Return (x, y) of the center of cell containing provided text 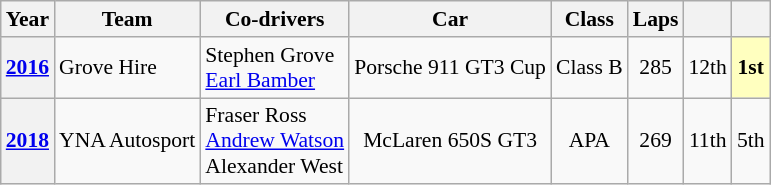
2016 (28, 68)
1st (751, 68)
11th (708, 142)
12th (708, 68)
Year (28, 19)
YNA Autosport (127, 142)
2018 (28, 142)
Porsche 911 GT3 Cup (450, 68)
Team (127, 19)
285 (656, 68)
Grove Hire (127, 68)
McLaren 650S GT3 (450, 142)
5th (751, 142)
Car (450, 19)
Laps (656, 19)
Class (590, 19)
Fraser Ross Andrew Watson Alexander West (274, 142)
Class B (590, 68)
APA (590, 142)
Co-drivers (274, 19)
269 (656, 142)
Stephen Grove Earl Bamber (274, 68)
